Scan for the cell matching the given text and deliver its (x, y) coordinate at center. 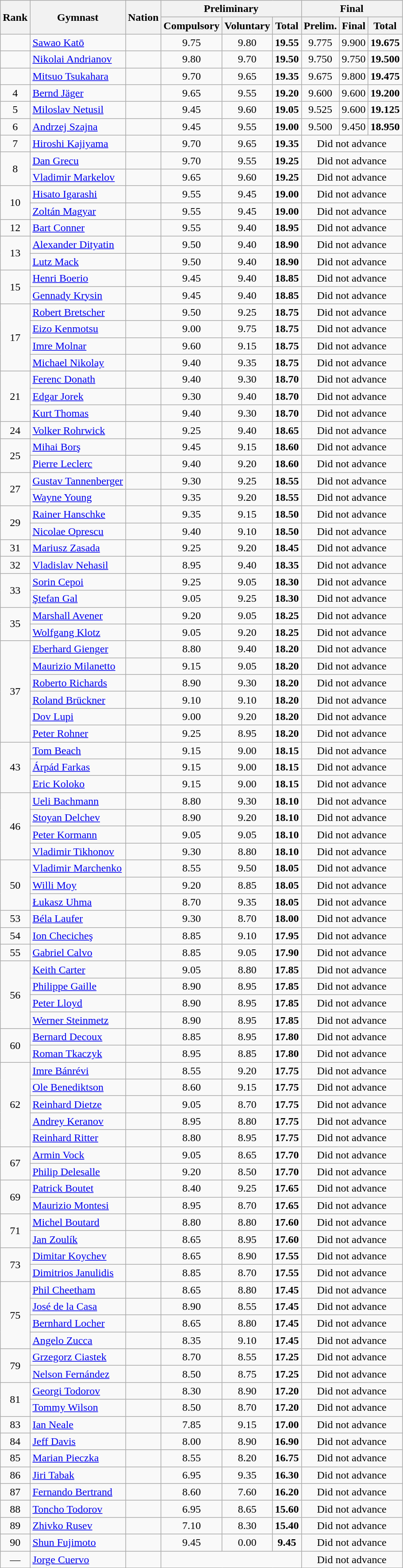
12 (15, 228)
Lutz Mack (78, 262)
Hisato Igarashi (78, 194)
55 (15, 952)
25 (15, 455)
83 (15, 1425)
15.40 (287, 1525)
43 (15, 767)
73 (15, 1264)
50 (15, 885)
88 (15, 1509)
Vladislav Nehasil (78, 565)
Imre Molnar (78, 346)
Kurt Thomas (78, 413)
Eberhard Gienger (78, 649)
Gennady Krysin (78, 295)
Marshall Avener (78, 616)
16.20 (287, 1492)
Mitsuo Tsukahara (78, 76)
9.675 (320, 76)
Keith Carter (78, 969)
71 (15, 1231)
Grzegorz Ciastek (78, 1357)
79 (15, 1366)
Armin Vock (78, 1155)
Jorge Cuervo (78, 1559)
Roman Tkaczyk (78, 1054)
9.500 (320, 127)
17.90 (287, 952)
Georgi Todorov (78, 1391)
Nelson Fernández (78, 1374)
Vladimir Marchenko (78, 868)
84 (15, 1441)
7.85 (192, 1425)
Toncho Todorov (78, 1509)
Alexander Dityatin (78, 245)
81 (15, 1399)
Philip Delesalle (78, 1172)
69 (15, 1197)
8 (15, 169)
87 (15, 1492)
Hiroshi Kajiyama (78, 143)
Peter Kormann (78, 835)
27 (15, 489)
5 (15, 110)
Ole Benediktson (78, 1088)
Mariusz Zasada (78, 548)
Roland Brückner (78, 700)
18.95 (287, 228)
86 (15, 1475)
Rainer Hanschke (78, 515)
62 (15, 1104)
19.500 (385, 59)
67 (15, 1163)
Voluntary (247, 26)
Mihai Borş (78, 447)
Bernhard Locher (78, 1324)
Robert Bretscher (78, 312)
35 (15, 624)
31 (15, 548)
7 (15, 143)
Zoltán Magyar (78, 211)
15.60 (287, 1509)
Werner Steinmetz (78, 1020)
Wayne Young (78, 498)
Dov Lupi (78, 716)
8.00 (192, 1441)
Andrzej Szajna (78, 127)
89 (15, 1525)
18.45 (287, 548)
4 (15, 93)
Reinhard Dietze (78, 1104)
85 (15, 1458)
Dan Grecu (78, 160)
24 (15, 430)
Eric Koloko (78, 784)
8.40 (192, 1189)
19.20 (287, 93)
Gustav Tannenberger (78, 480)
54 (15, 936)
17.00 (287, 1425)
9.800 (354, 76)
Willi Moy (78, 885)
Volker Rohrwick (78, 430)
Tom Beach (78, 751)
Bernd Jäger (78, 93)
Sawao Katō (78, 43)
Reinhard Ritter (78, 1138)
18.35 (287, 565)
10 (15, 202)
Fernando Bertrand (78, 1492)
Ian Neale (78, 1425)
Prelim. (320, 26)
19.125 (385, 110)
13 (15, 253)
Imre Bánrévi (78, 1071)
Angelo Zucca (78, 1340)
32 (15, 565)
Rank (15, 17)
6 (15, 127)
15 (15, 287)
Ştefan Gal (78, 599)
8.35 (192, 1340)
Stoyan Delchev (78, 818)
Andrey Keranov (78, 1121)
60 (15, 1045)
19.50 (287, 59)
16.75 (287, 1458)
Philippe Gaille (78, 986)
Gymnast (78, 17)
Miloslav Netusil (78, 110)
Pierre Leclerc (78, 464)
Phil Cheetham (78, 1290)
19.55 (287, 43)
16.90 (287, 1441)
Jiri Tabak (78, 1475)
Maurizio Milanetto (78, 666)
17 (15, 337)
8.75 (247, 1374)
9.450 (354, 127)
9.775 (320, 43)
0.00 (247, 1542)
9.525 (320, 110)
19.675 (385, 43)
Łukasz Uhma (78, 902)
9.900 (354, 43)
33 (15, 590)
Wolfgang Klotz (78, 632)
18.950 (385, 127)
Gabriel Calvo (78, 952)
Nikolai Andrianov (78, 59)
Preliminary (231, 9)
Roberto Richards (78, 683)
37 (15, 691)
46 (15, 826)
18.65 (287, 430)
29 (15, 523)
Ferenc Donath (78, 379)
75 (15, 1315)
Béla Laufer (78, 919)
Marian Pieczka (78, 1458)
56 (15, 995)
Jan Zoulík (78, 1239)
Peter Rohner (78, 733)
— (15, 1559)
8.20 (247, 1458)
7.60 (247, 1492)
16.30 (287, 1475)
Jeff Davis (78, 1441)
Michel Boutard (78, 1222)
21 (15, 396)
Peter Lloyd (78, 1003)
90 (15, 1542)
Compulsory (192, 26)
Henri Boerio (78, 279)
Tommy Wilson (78, 1408)
Michael Nikolay (78, 363)
Shun Fujimoto (78, 1542)
Edgar Jorek (78, 396)
Nation (143, 17)
Eizo Kenmotsu (78, 329)
Nicolae Oprescu (78, 531)
17.95 (287, 936)
Patrick Boutet (78, 1189)
Vladimir Tikhonov (78, 852)
Dimitar Koychev (78, 1256)
Dimitrios Janulidis (78, 1273)
Ueli Bachmann (78, 801)
Bart Conner (78, 228)
José de la Casa (78, 1307)
19.05 (287, 110)
19.475 (385, 76)
19.200 (385, 93)
Bernard Decoux (78, 1037)
53 (15, 919)
Sorin Cepoi (78, 582)
Ion Checicheş (78, 936)
Zhivko Rusev (78, 1525)
Maurizio Montesi (78, 1205)
Vladimir Markelov (78, 177)
7.10 (192, 1525)
18.00 (287, 919)
Árpád Farkas (78, 767)
